Search for the cell housing the specified text and yield its [x, y] center coordinate. 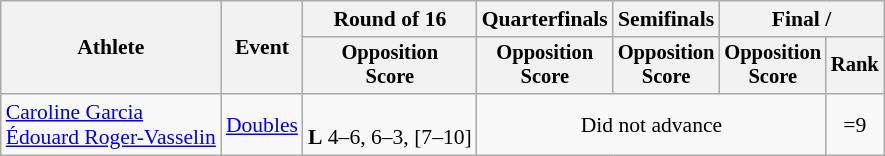
Final / [801, 19]
Rank [855, 66]
Round of 16 [390, 19]
Did not advance [652, 124]
Event [262, 48]
Caroline GarciaÉdouard Roger-Vasselin [111, 124]
Semifinals [666, 19]
=9 [855, 124]
Doubles [262, 124]
Quarterfinals [545, 19]
Athlete [111, 48]
L 4–6, 6–3, [7–10] [390, 124]
